Return the [x, y] coordinate for the center point of the cell that contains the specified text.  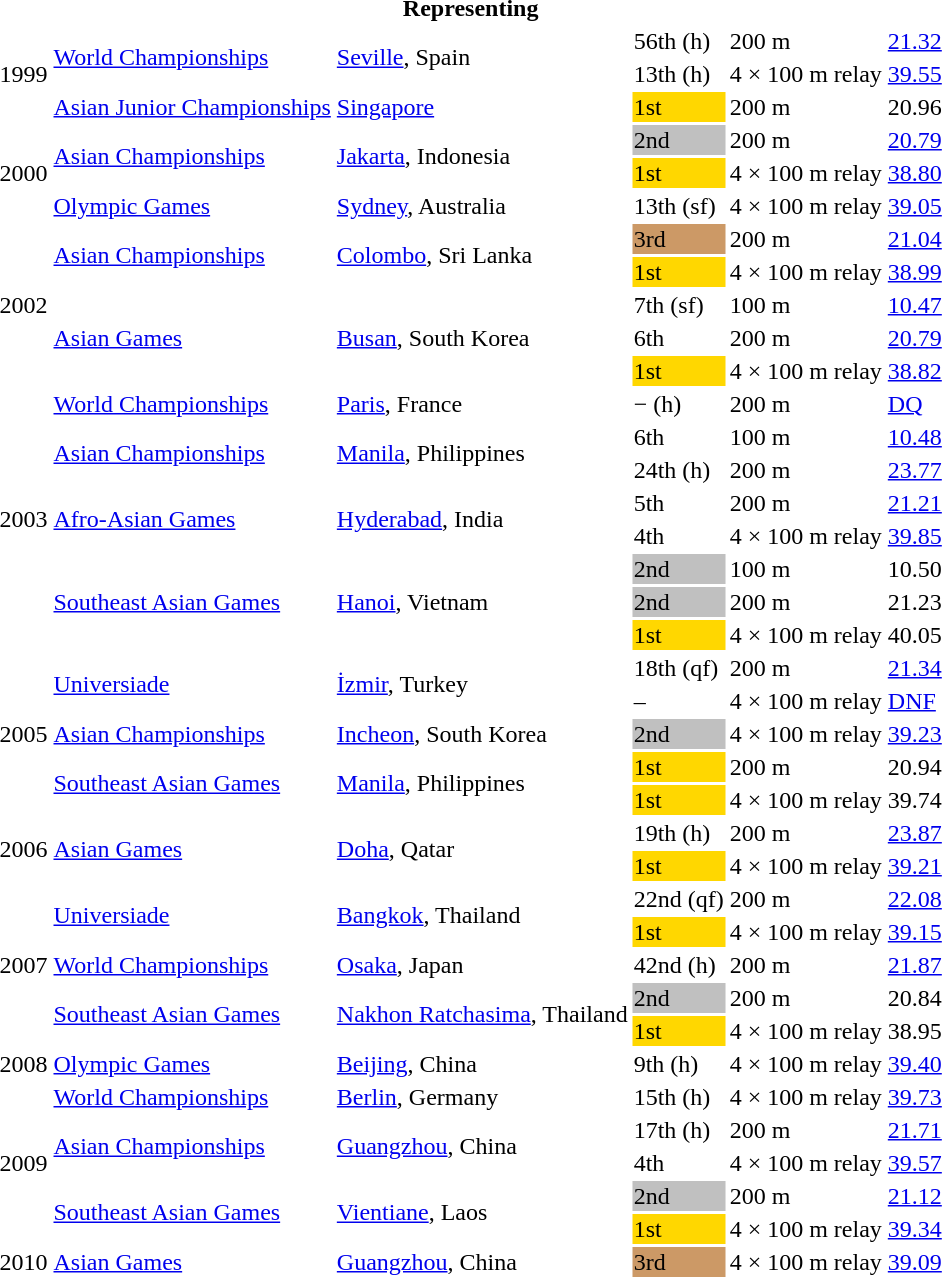
Seville, Spain [482, 58]
13th (sf) [678, 206]
Doha, Qatar [482, 850]
5th [678, 503]
Beijing, China [482, 1064]
– [678, 701]
18th (qf) [678, 668]
Busan, South Korea [482, 338]
Hanoi, Vietnam [482, 602]
Jakarta, Indonesia [482, 156]
13th (h) [678, 74]
Hyderabad, India [482, 520]
Berlin, Germany [482, 1097]
7th (sf) [678, 305]
Osaka, Japan [482, 965]
Nakhon Ratchasima, Thailand [482, 1014]
24th (h) [678, 470]
42nd (h) [678, 965]
Asian Junior Championships [192, 107]
19th (h) [678, 833]
Colombo, Sri Lanka [482, 256]
Singapore [482, 107]
Sydney, Australia [482, 206]
Incheon, South Korea [482, 734]
Afro-Asian Games [192, 520]
15th (h) [678, 1097]
− (h) [678, 404]
9th (h) [678, 1064]
22nd (qf) [678, 899]
17th (h) [678, 1130]
Vientiane, Laos [482, 1212]
Bangkok, Thailand [482, 916]
Paris, France [482, 404]
İzmir, Turkey [482, 684]
56th (h) [678, 41]
